Scan for the cell matching the given text and deliver its [X, Y] coordinate at center. 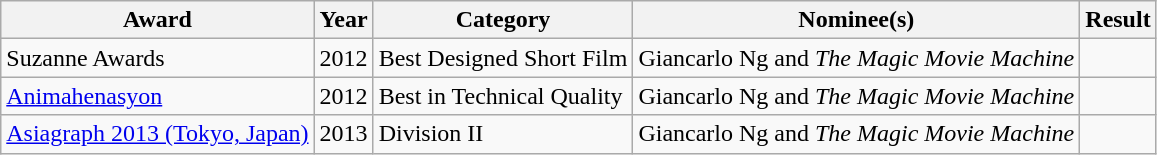
Suzanne Awards [158, 58]
Best in Technical Quality [503, 96]
Nominee(s) [856, 20]
Division II [503, 134]
Award [158, 20]
Result [1118, 20]
2013 [344, 134]
Best Designed Short Film [503, 58]
Year [344, 20]
Asiagraph 2013 (Tokyo, Japan) [158, 134]
Category [503, 20]
Animahenasyon [158, 96]
